For the text-containing cell, return its midpoint in (x, y) coordinate format. 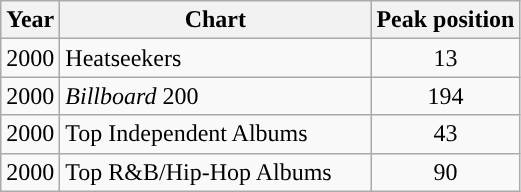
90 (446, 172)
13 (446, 58)
Heatseekers (216, 58)
Top R&B/Hip-Hop Albums (216, 172)
Top Independent Albums (216, 134)
43 (446, 134)
Peak position (446, 20)
Chart (216, 20)
194 (446, 96)
Year (30, 20)
Billboard 200 (216, 96)
